Capture the cell that displays the provided text and extract its (x, y) central coordinate. 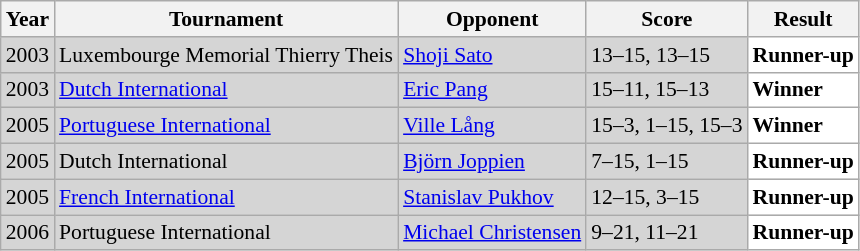
Shoji Sato (492, 55)
2006 (28, 233)
Michael Christensen (492, 233)
Björn Joppien (492, 162)
Eric Pang (492, 90)
Year (28, 19)
13–15, 13–15 (666, 55)
Ville Lång (492, 126)
15–3, 1–15, 15–3 (666, 126)
Tournament (226, 19)
9–21, 11–21 (666, 233)
Stanislav Pukhov (492, 197)
7–15, 1–15 (666, 162)
Opponent (492, 19)
Score (666, 19)
Result (802, 19)
15–11, 15–13 (666, 90)
12–15, 3–15 (666, 197)
French International (226, 197)
Luxembourge Memorial Thierry Theis (226, 55)
